For the text-containing cell, return its midpoint in (x, y) coordinate format. 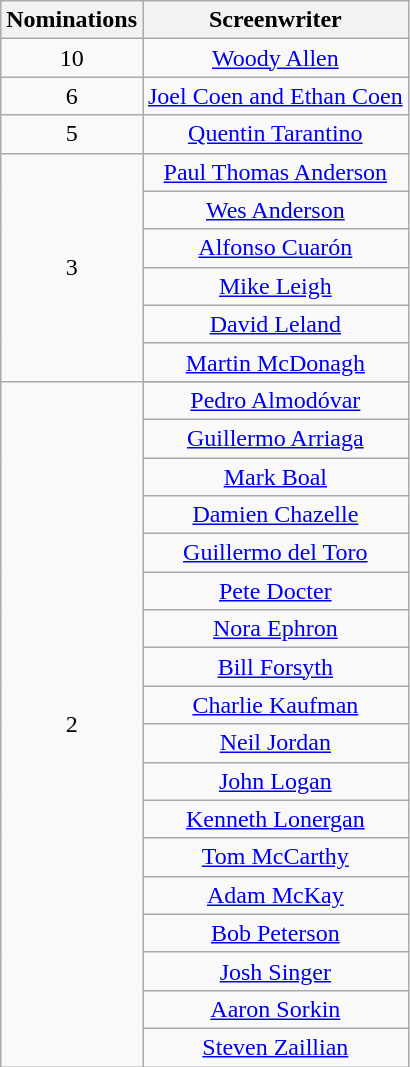
Josh Singer (275, 971)
Charlie Kaufman (275, 705)
2 (72, 724)
3 (72, 267)
Steven Zaillian (275, 1047)
Alfonso Cuarón (275, 248)
Tom McCarthy (275, 857)
6 (72, 96)
5 (72, 134)
Joel Coen and Ethan Coen (275, 96)
Guillermo del Toro (275, 553)
Quentin Tarantino (275, 134)
Nora Ephron (275, 629)
Damien Chazelle (275, 515)
Neil Jordan (275, 743)
Aaron Sorkin (275, 1009)
David Leland (275, 324)
Mike Leigh (275, 286)
Woody Allen (275, 58)
Adam McKay (275, 895)
Guillermo Arriaga (275, 438)
Mark Boal (275, 477)
10 (72, 58)
Paul Thomas Anderson (275, 172)
Bill Forsyth (275, 667)
John Logan (275, 781)
Nominations (72, 20)
Martin McDonagh (275, 362)
Screenwriter (275, 20)
Bob Peterson (275, 933)
Kenneth Lonergan (275, 819)
Wes Anderson (275, 210)
Pete Docter (275, 591)
Pedro Almodóvar (275, 400)
